Provide the (x, y) coordinate of the cell's center where the given text is located.  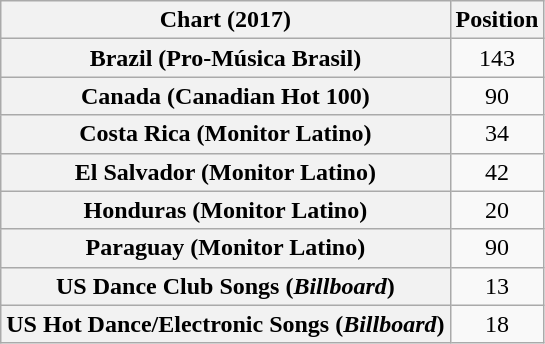
20 (497, 210)
143 (497, 58)
Costa Rica (Monitor Latino) (226, 134)
Honduras (Monitor Latino) (226, 210)
18 (497, 324)
34 (497, 134)
Brazil (Pro-Música Brasil) (226, 58)
US Dance Club Songs (Billboard) (226, 286)
Chart (2017) (226, 20)
13 (497, 286)
42 (497, 172)
Position (497, 20)
Paraguay (Monitor Latino) (226, 248)
US Hot Dance/Electronic Songs (Billboard) (226, 324)
Canada (Canadian Hot 100) (226, 96)
El Salvador (Monitor Latino) (226, 172)
